Find where the given text appears and provide that cell's center as [X, Y] coordinate. 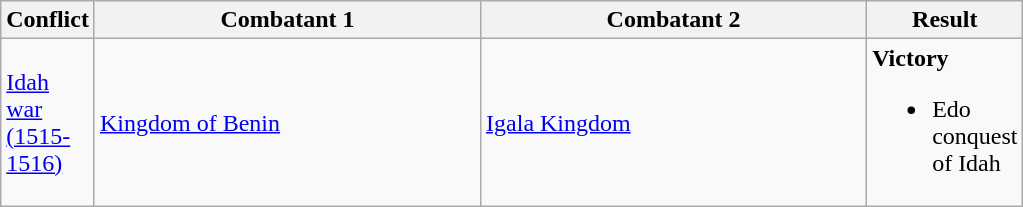
Idah war (1515-1516) [48, 122]
Combatant 1 [287, 20]
VictoryEdo conquest of Idah [945, 122]
Igala Kingdom [674, 122]
Combatant 2 [674, 20]
Kingdom of Benin [287, 122]
Conflict [48, 20]
Result [945, 20]
